For the text-containing cell, return its midpoint in (x, y) coordinate format. 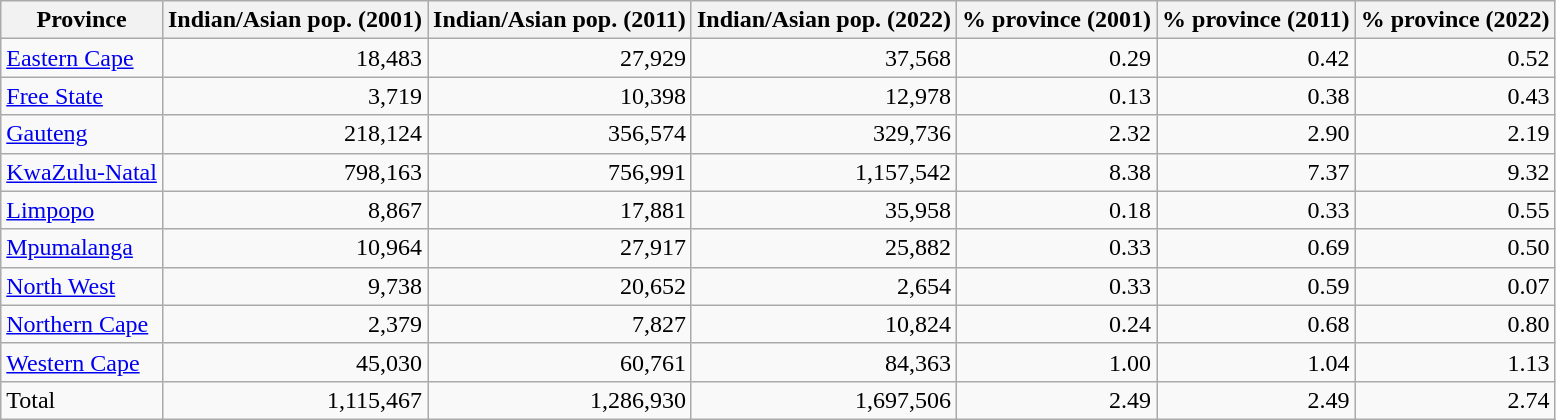
8.38 (1057, 172)
84,363 (824, 362)
10,964 (294, 248)
356,574 (560, 134)
0.59 (1256, 286)
0.38 (1256, 96)
1.00 (1057, 362)
Gauteng (82, 134)
798,163 (294, 172)
Limpopo (82, 210)
1,115,467 (294, 400)
27,929 (560, 58)
10,398 (560, 96)
60,761 (560, 362)
Indian/Asian pop. (2001) (294, 20)
Mpumalanga (82, 248)
0.42 (1256, 58)
10,824 (824, 324)
Indian/Asian pop. (2011) (560, 20)
1,697,506 (824, 400)
25,882 (824, 248)
37,568 (824, 58)
218,124 (294, 134)
0.69 (1256, 248)
0.50 (1455, 248)
0.43 (1455, 96)
Total (82, 400)
1,286,930 (560, 400)
2.32 (1057, 134)
9,738 (294, 286)
35,958 (824, 210)
North West (82, 286)
1.04 (1256, 362)
Western Cape (82, 362)
% province (2022) (1455, 20)
0.07 (1455, 286)
27,917 (560, 248)
0.24 (1057, 324)
9.32 (1455, 172)
2,654 (824, 286)
7.37 (1256, 172)
45,030 (294, 362)
0.80 (1455, 324)
% province (2001) (1057, 20)
7,827 (560, 324)
2,379 (294, 324)
756,991 (560, 172)
% province (2011) (1256, 20)
Eastern Cape (82, 58)
1.13 (1455, 362)
3,719 (294, 96)
1,157,542 (824, 172)
0.29 (1057, 58)
Province (82, 20)
18,483 (294, 58)
2.90 (1256, 134)
2.74 (1455, 400)
0.55 (1455, 210)
Indian/Asian pop. (2022) (824, 20)
20,652 (560, 286)
Northern Cape (82, 324)
2.19 (1455, 134)
17,881 (560, 210)
KwaZulu-Natal (82, 172)
Free State (82, 96)
8,867 (294, 210)
0.18 (1057, 210)
0.52 (1455, 58)
0.13 (1057, 96)
0.68 (1256, 324)
329,736 (824, 134)
12,978 (824, 96)
